Output the [X, Y] coordinate of the center of the cell containing the given text.  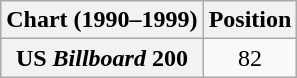
82 [250, 58]
Chart (1990–1999) [102, 20]
Position [250, 20]
US Billboard 200 [102, 58]
